Detect which cell encompasses the target text, then output its [X, Y] center coordinate. 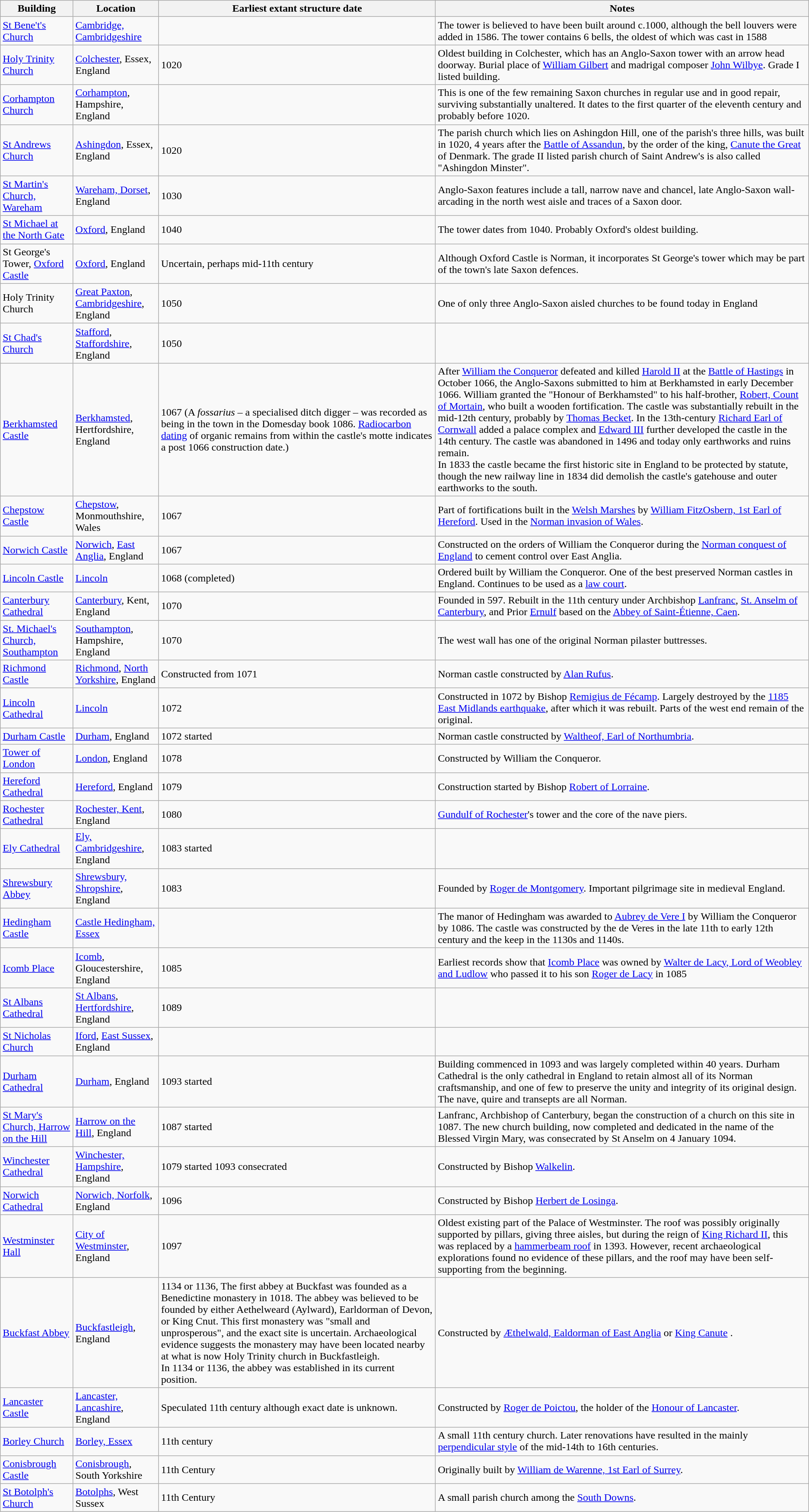
Richmond, North Yorkshire, England [116, 674]
1083 started [297, 848]
Construction started by Bishop Robert of Lorraine. [622, 786]
1083 [297, 888]
Constructed by Bishop Walkelin. [622, 1167]
1030 [297, 196]
Hereford, England [116, 786]
St Albans Cathedral [37, 1007]
Ashingdon, Essex, England [116, 150]
Colchester, Essex, England [116, 65]
Lancaster Castle [37, 1407]
London, England [116, 759]
1097 [297, 1246]
Constructed by Roger de Poictou, the holder of the Honour of Lancaster. [622, 1407]
11th century [297, 1441]
St Michael at the North Gate [37, 230]
Borley Church [37, 1441]
Southampton, Hampshire, England [116, 640]
Icomb Place [37, 968]
Buckfast Abbey [37, 1333]
Durham Cathedral [37, 1082]
A small 11th century church. Later renovations have resulted in the mainly perpendicular style of the mid-14th to 16th centuries. [622, 1441]
Ordered built by William the Conqueror. One of the best preserved Norman castles in England. Continues to be used as a law court. [622, 578]
Notes [622, 9]
Iford, East Sussex, England [116, 1041]
Stafford, Staffordshire, England [116, 343]
Harrow on the Hill, England [116, 1127]
St Nicholas Church [37, 1041]
Lincoln Castle [37, 578]
Lincoln Cathedral [37, 708]
Corhampton, Hampshire, England [116, 105]
Hereford Cathedral [37, 786]
Berkhamsted Castle [37, 429]
Earliest records show that Icomb Place was owned by Walter de Lacy, Lord of Weobley and Ludlow who passed it to his son Roger de Lacy in 1085 [622, 968]
Rochester, Kent, England [116, 815]
1072 started [297, 736]
Berkhamsted, Hertfordshire, England [116, 429]
Chepstow Castle [37, 516]
Anglo-Saxon features include a tall, narrow nave and chancel, late Anglo-Saxon wall-arcading in the north west aisle and traces of a Saxon door. [622, 196]
The tower dates from 1040. Probably Oxford's oldest building. [622, 230]
Conisbrough, South Yorkshire [116, 1470]
Ely, Cambridgeshire, England [116, 848]
Winchester, Hampshire, England [116, 1167]
1089 [297, 1007]
Conisbrough Castle [37, 1470]
Location [116, 9]
Shrewsbury, Shropshire, England [116, 888]
1072 [297, 708]
St Botolph's Church [37, 1497]
Constructed by Bishop Herbert de Losinga. [622, 1201]
Canterbury, Kent, England [116, 607]
The west wall has one of the original Norman pilaster buttresses. [622, 640]
Constructed from 1071 [297, 674]
1068 (completed) [297, 578]
1040 [297, 230]
A small parish church among the South Downs. [622, 1497]
One of only three Anglo-Saxon aisled churches to be found today in England [622, 303]
Great Paxton, Cambridgeshire, England [116, 303]
1087 started [297, 1127]
Speculated 11th century although exact date is unknown. [297, 1407]
St Bene't's Church [37, 31]
Part of fortifications built in the Welsh Marshes by William FitzOsbern, 1st Earl of Hereford. Used in the Norman invasion of Wales. [622, 516]
Corhampton Church [37, 105]
Winchester Cathedral [37, 1167]
Constructed by William the Conqueror. [622, 759]
1078 [297, 759]
Westminster Hall [37, 1246]
St Andrews Church [37, 150]
Norwich Cathedral [37, 1201]
St Chad's Church [37, 343]
St Albans, Hertfordshire, England [116, 1007]
Constructed on the orders of William the Conqueror during the Norman conquest of England to cement control over East Anglia. [622, 550]
Norwich, East Anglia, England [116, 550]
Icomb, Gloucestershire, England [116, 968]
Earliest extant structure date [297, 9]
Richmond Castle [37, 674]
Founded by Roger de Montgomery. Important pilgrimage site in medieval England. [622, 888]
Norwich Castle [37, 550]
Originally built by William de Warenne, 1st Earl of Surrey. [622, 1470]
St George's Tower, Oxford Castle [37, 264]
Borley, Essex [116, 1441]
Cambridge, Cambridgeshire [116, 31]
Buckfastleigh, England [116, 1333]
Shrewsbury Abbey [37, 888]
Botolphs, West Sussex [116, 1497]
Norwich, Norfolk, England [116, 1201]
1096 [297, 1201]
Wareham, Dorset, England [116, 196]
Constructed by Æthelwald, Ealdorman of East Anglia or King Canute . [622, 1333]
Ely Cathedral [37, 848]
Gundulf of Rochester's tower and the core of the nave piers. [622, 815]
Tower of London [37, 759]
Castle Hedingham, Essex [116, 928]
1080 [297, 815]
Canterbury Cathedral [37, 607]
1085 [297, 968]
City of Westminster, England [116, 1246]
Durham Castle [37, 736]
Building [37, 9]
Uncertain, perhaps mid-11th century [297, 264]
1079 [297, 786]
Norman castle constructed by Alan Rufus. [622, 674]
Hedingham Castle [37, 928]
1093 started [297, 1082]
St. Michael's Church, Southampton [37, 640]
Rochester Cathedral [37, 815]
1079 started 1093 consecrated [297, 1167]
Lancaster, Lancashire, England [116, 1407]
Norman castle constructed by Waltheof, Earl of Northumbria. [622, 736]
Although Oxford Castle is Norman, it incorporates St George's tower which may be part of the town's late Saxon defences. [622, 264]
St Martin's Church, Wareham [37, 196]
St Mary's Church, Harrow on the Hill [37, 1127]
Chepstow, Monmouthshire, Wales [116, 516]
